Capture the cell that displays the provided text and extract its [x, y] central coordinate. 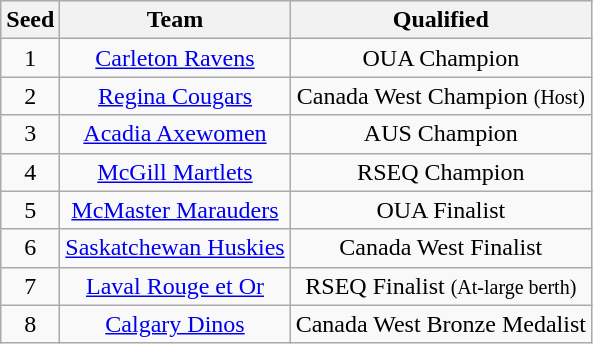
Qualified [440, 20]
1 [30, 58]
Laval Rouge et Or [175, 286]
Team [175, 20]
Canada West Finalist [440, 248]
OUA Champion [440, 58]
2 [30, 96]
OUA Finalist [440, 210]
7 [30, 286]
McGill Martlets [175, 172]
RSEQ Champion [440, 172]
8 [30, 324]
Carleton Ravens [175, 58]
6 [30, 248]
5 [30, 210]
Acadia Axewomen [175, 134]
3 [30, 134]
Canada West Bronze Medalist [440, 324]
Calgary Dinos [175, 324]
Canada West Champion (Host) [440, 96]
Seed [30, 20]
RSEQ Finalist (At-large berth) [440, 286]
Saskatchewan Huskies [175, 248]
4 [30, 172]
McMaster Marauders [175, 210]
Regina Cougars [175, 96]
AUS Champion [440, 134]
